Capture the cell that displays the provided text and extract its (X, Y) central coordinate. 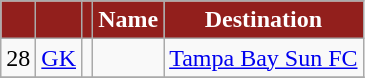
28 (18, 58)
GK (59, 58)
Tampa Bay Sun FC (264, 58)
Name (128, 20)
Destination (264, 20)
